Pinpoint the cell where the given text exists, returning its (x, y) midpoint coordinate. 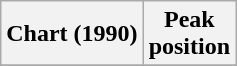
Chart (1990) (72, 34)
Peakposition (189, 34)
